Identify which cell holds the provided text, then report its [X, Y] central coordinate. 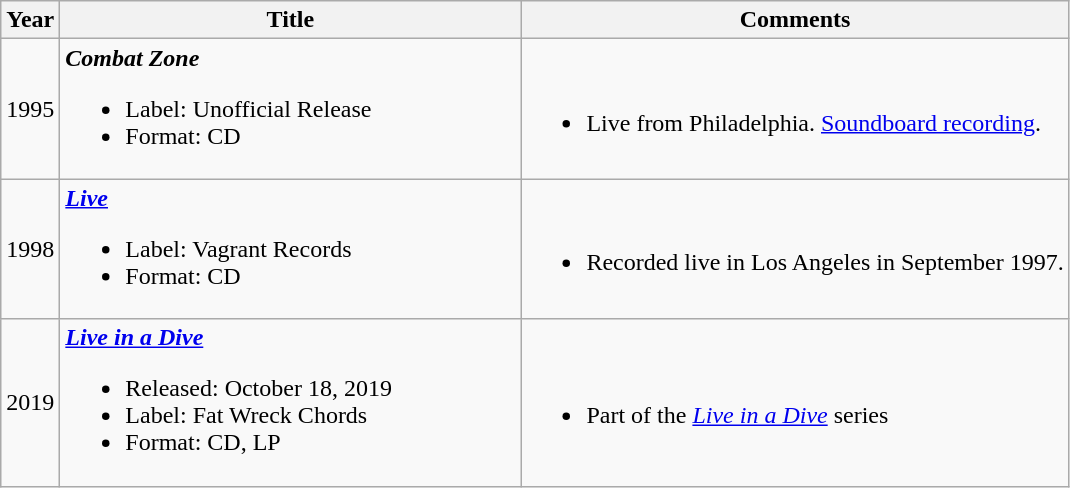
Live from Philadelphia. Soundboard recording. [795, 109]
Title [290, 20]
1995 [30, 109]
Comments [795, 20]
Combat ZoneLabel: Unofficial ReleaseFormat: CD [290, 109]
Recorded live in Los Angeles in September 1997. [795, 249]
2019 [30, 402]
Part of the Live in a Dive series [795, 402]
LiveLabel: Vagrant RecordsFormat: CD [290, 249]
Live in a DiveReleased: October 18, 2019Label: Fat Wreck ChordsFormat: CD, LP [290, 402]
1998 [30, 249]
Year [30, 20]
